Scan for the cell matching the given text and deliver its [X, Y] coordinate at center. 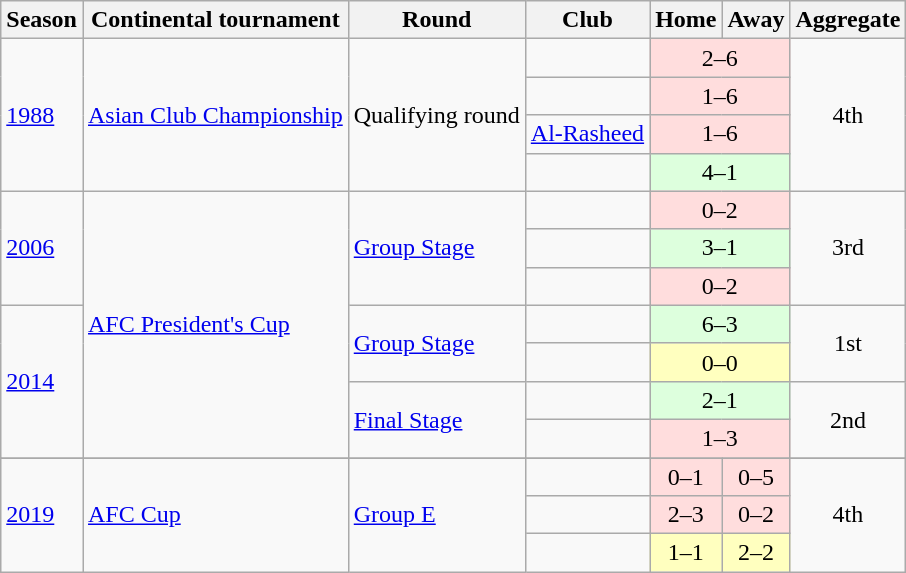
Aggregate [848, 20]
Final Stage [436, 419]
Al-Rasheed [587, 134]
0–0 [720, 362]
Continental tournament [215, 20]
2–2 [756, 553]
Home [686, 20]
Group E [436, 515]
3rd [848, 248]
Club [587, 20]
1988 [42, 115]
Qualifying round [436, 115]
3–1 [720, 248]
Round [436, 20]
1st [848, 343]
AFC President's Cup [215, 324]
4–1 [720, 172]
0–1 [686, 477]
2–6 [720, 58]
1–1 [686, 553]
2019 [42, 515]
2nd [848, 419]
2006 [42, 248]
AFC Cup [215, 515]
2–3 [686, 515]
Away [756, 20]
Asian Club Championship [215, 115]
1–3 [720, 438]
0–5 [756, 477]
2–1 [720, 400]
2014 [42, 381]
Season [42, 20]
6–3 [720, 324]
